Provide the [x, y] coordinate of the cell's center where the given text is located.  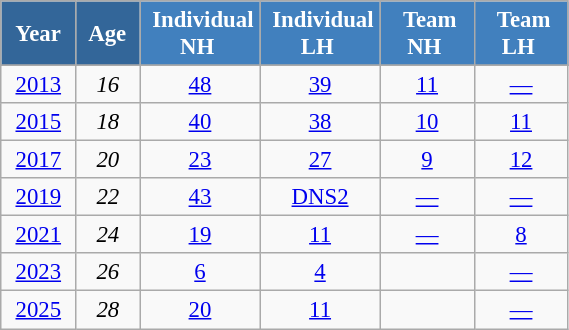
2017 [38, 160]
Team NH [427, 34]
43 [200, 197]
16 [108, 85]
28 [108, 310]
22 [108, 197]
9 [427, 160]
DNS2 [320, 197]
12 [521, 160]
23 [200, 160]
19 [200, 235]
2025 [38, 310]
39 [320, 85]
2023 [38, 273]
27 [320, 160]
4 [320, 273]
24 [108, 235]
48 [200, 85]
10 [427, 122]
Individual NH [200, 34]
6 [200, 273]
2013 [38, 85]
Age [108, 34]
38 [320, 122]
2019 [38, 197]
8 [521, 235]
26 [108, 273]
Team LH [521, 34]
40 [200, 122]
18 [108, 122]
Individual LH [320, 34]
2021 [38, 235]
Year [38, 34]
2015 [38, 122]
